Output the (X, Y) coordinate of the center of the cell containing the given text.  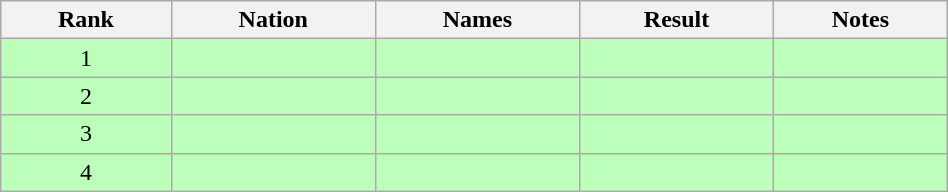
2 (86, 96)
Rank (86, 20)
1 (86, 58)
Notes (861, 20)
Result (676, 20)
Nation (273, 20)
Names (477, 20)
4 (86, 172)
3 (86, 134)
